Find where the given text appears and provide that cell's center as [X, Y] coordinate. 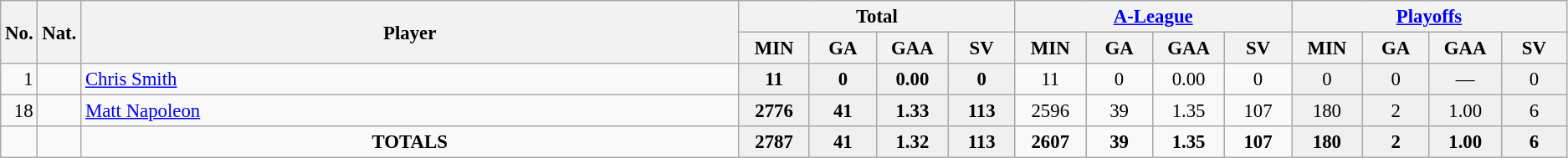
Player [410, 32]
1.32 [912, 142]
Chris Smith [410, 79]
TOTALS [410, 142]
Playoffs [1429, 17]
— [1465, 79]
2607 [1051, 142]
2776 [775, 111]
2787 [775, 142]
Matt Napoleon [410, 111]
1.33 [912, 111]
2596 [1051, 111]
18 [19, 111]
A-League [1153, 17]
1 [19, 79]
Nat. [59, 32]
Total [877, 17]
No. [19, 32]
